Determine the (x, y) coordinate at the center of the cell enclosing the given text.  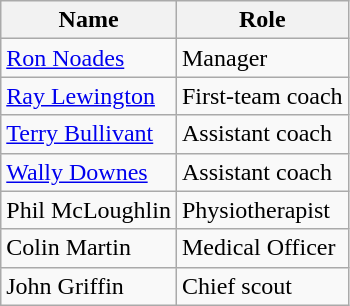
Colin Martin (89, 248)
Role (262, 20)
Terry Bullivant (89, 134)
Name (89, 20)
Manager (262, 58)
Ron Noades (89, 58)
Physiotherapist (262, 210)
Medical Officer (262, 248)
Wally Downes (89, 172)
John Griffin (89, 286)
Chief scout (262, 286)
Ray Lewington (89, 96)
Phil McLoughlin (89, 210)
First-team coach (262, 96)
